Output the [X, Y] coordinate of the center of the cell containing the given text.  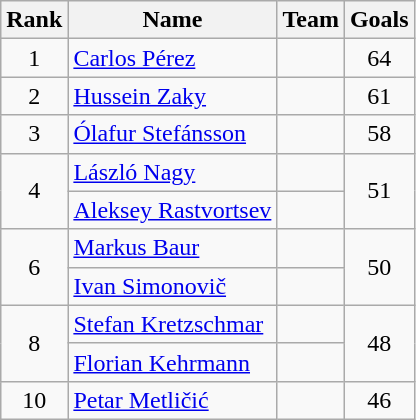
Markus Baur [172, 248]
2 [34, 96]
Name [172, 20]
Carlos Pérez [172, 58]
Ivan Simonovič [172, 286]
51 [379, 191]
1 [34, 58]
61 [379, 96]
3 [34, 134]
4 [34, 191]
Florian Kehrmann [172, 362]
Team [311, 20]
8 [34, 343]
64 [379, 58]
Hussein Zaky [172, 96]
Petar Metličić [172, 400]
6 [34, 267]
50 [379, 267]
Stefan Kretzschmar [172, 324]
58 [379, 134]
Rank [34, 20]
Goals [379, 20]
48 [379, 343]
46 [379, 400]
László Nagy [172, 172]
Aleksey Rastvortsev [172, 210]
10 [34, 400]
Ólafur Stefánsson [172, 134]
